Scan for the cell matching the given text and deliver its (x, y) coordinate at center. 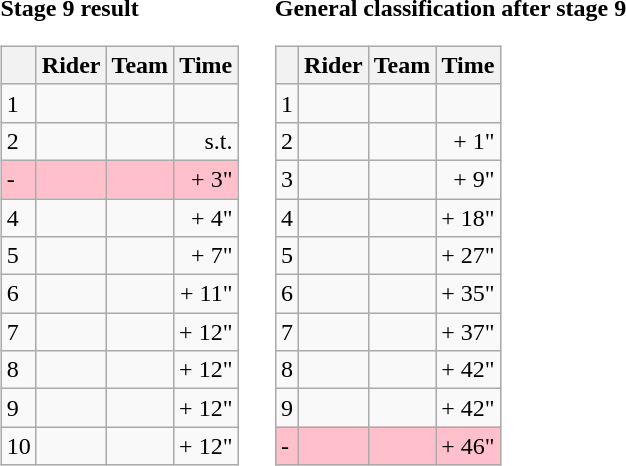
+ 35" (468, 294)
+ 1" (468, 141)
+ 7" (206, 256)
+ 3" (206, 179)
+ 37" (468, 332)
+ 46" (468, 446)
+ 27" (468, 256)
+ 4" (206, 217)
+ 18" (468, 217)
+ 11" (206, 294)
3 (286, 179)
s.t. (206, 141)
10 (18, 446)
+ 9" (468, 179)
